Search for the cell housing the specified text and yield its (X, Y) center coordinate. 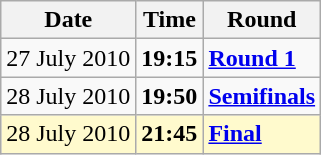
Round 1 (262, 58)
27 July 2010 (68, 58)
Semifinals (262, 96)
Time (170, 20)
Final (262, 134)
Date (68, 20)
19:15 (170, 58)
Round (262, 20)
19:50 (170, 96)
21:45 (170, 134)
